Search for the cell housing the specified text and yield its [x, y] center coordinate. 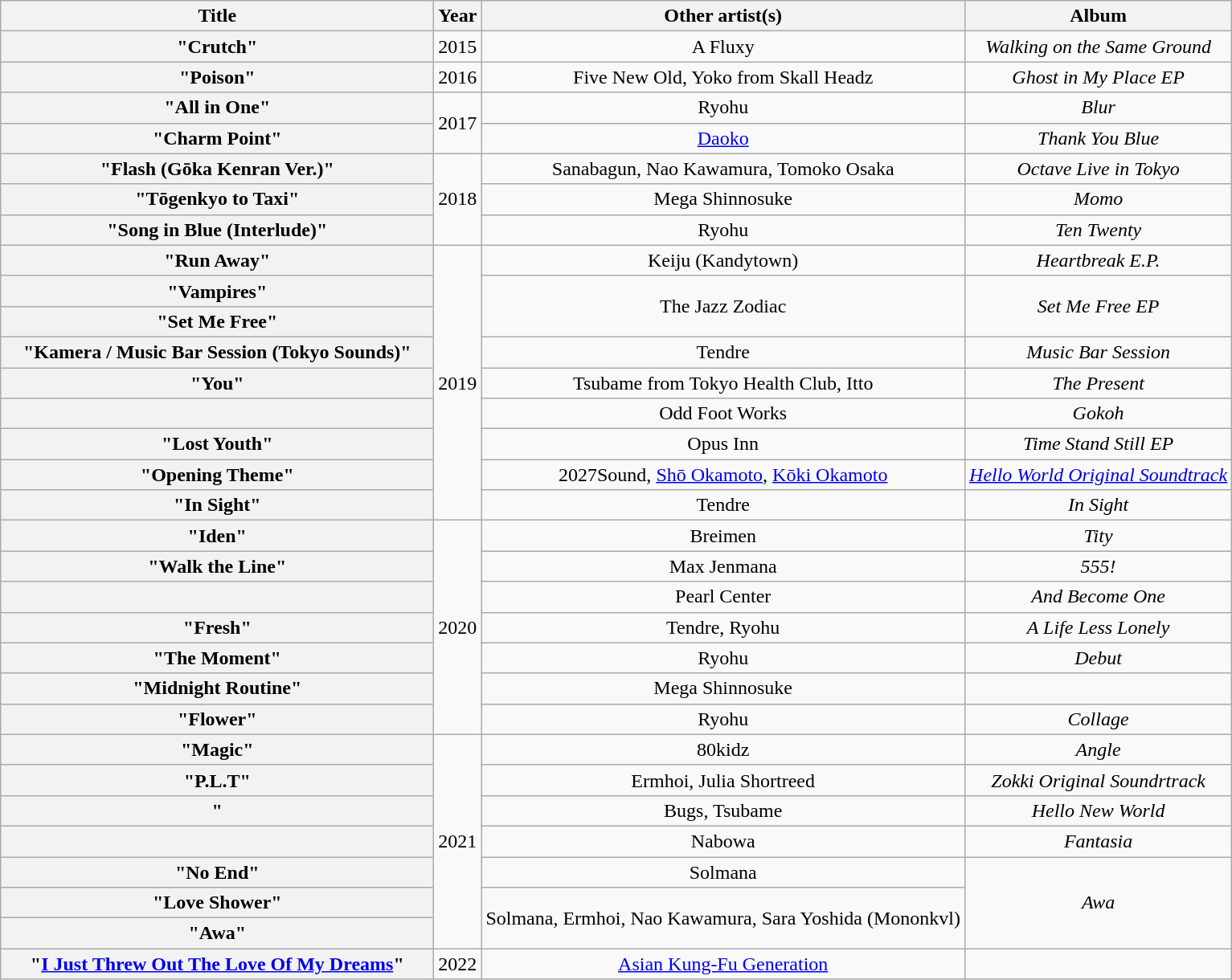
"Set Me Free" [217, 321]
"Midnight Routine" [217, 688]
The Present [1099, 383]
Title [217, 16]
Ermhoi, Julia Shortreed [723, 780]
Tsubame from Tokyo Health Club, Itto [723, 383]
Heartbreak E.P. [1099, 260]
Solmana, Ermhoi, Nao Kawamura, Sara Yoshida (Mononkvl) [723, 918]
Keiju (Kandytown) [723, 260]
2017 [458, 123]
Gokoh [1099, 414]
In Sight [1099, 505]
"Vampires" [217, 291]
"Lost Youth" [217, 444]
Hello World Original Soundtrack [1099, 475]
"Run Away" [217, 260]
"Awa" [217, 933]
"I Just Threw Out The Love Of My Dreams" [217, 964]
Pearl Center [723, 597]
Year [458, 16]
"Charm Point" [217, 138]
"Poison" [217, 77]
Zokki Original Soundrtrack [1099, 780]
Momo [1099, 199]
Debut [1099, 658]
2022 [458, 964]
Max Jenmana [723, 566]
2020 [458, 627]
A Life Less Lonely [1099, 627]
"All in One" [217, 108]
2019 [458, 382]
" [217, 811]
"Flower" [217, 719]
Collage [1099, 719]
Tendre, Ryohu [723, 627]
"Iden" [217, 536]
"P.L.T" [217, 780]
Time Stand Still EP [1099, 444]
80kidz [723, 749]
Bugs, Tsubame [723, 811]
Asian Kung-Fu Generation [723, 964]
Blur [1099, 108]
Ten Twenty [1099, 230]
Daoko [723, 138]
"Opening Theme" [217, 475]
"The Moment" [217, 658]
"Crutch" [217, 47]
A Fluxy [723, 47]
Music Bar Session [1099, 352]
Five New Old, Yoko from Skall Headz [723, 77]
Thank You Blue [1099, 138]
Fantasia [1099, 841]
2027Sound, Shō Okamoto, Kōki Okamoto [723, 475]
And Become One [1099, 597]
"Fresh" [217, 627]
Octave Live in Tokyo [1099, 169]
Nabowa [723, 841]
Odd Foot Works [723, 414]
"Tōgenkyo to Taxi" [217, 199]
Awa [1099, 902]
Breimen [723, 536]
Ghost in My Place EP [1099, 77]
"Flash (Gōka Kenran Ver.)" [217, 169]
"You" [217, 383]
Hello New World [1099, 811]
Angle [1099, 749]
Walking on the Same Ground [1099, 47]
"No End" [217, 872]
Opus Inn [723, 444]
Set Me Free EP [1099, 306]
"In Sight" [217, 505]
Solmana [723, 872]
"Magic" [217, 749]
555! [1099, 566]
"Walk the Line" [217, 566]
"Kamera / Music Bar Session (Tokyo Sounds)" [217, 352]
Sanabagun, Nao Kawamura, Tomoko Osaka [723, 169]
2018 [458, 199]
Tity [1099, 536]
"Love Shower" [217, 903]
Other artist(s) [723, 16]
2015 [458, 47]
"Song in Blue (Interlude)" [217, 230]
2021 [458, 841]
The Jazz Zodiac [723, 306]
Album [1099, 16]
2016 [458, 77]
